Provide the (X, Y) coordinate of the cell's center where the given text is located.  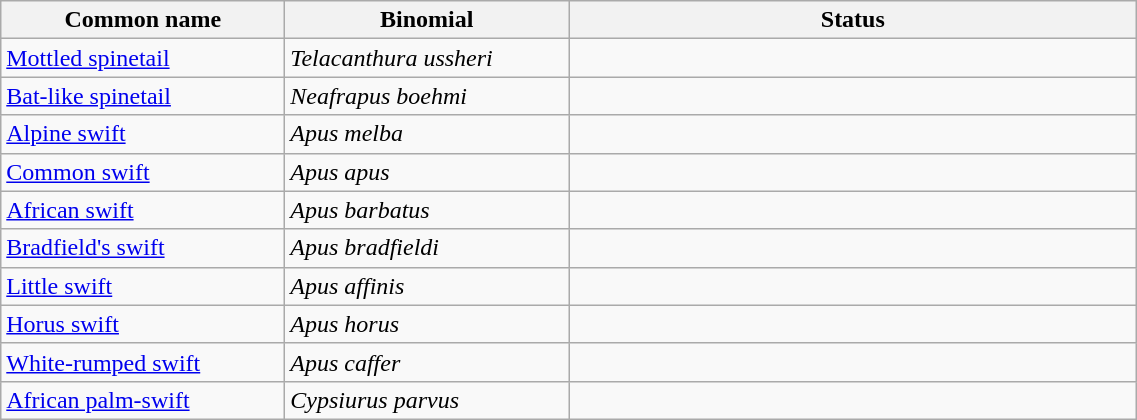
Apus caffer (427, 362)
Binomial (427, 20)
Cypsiurus parvus (427, 400)
Telacanthura ussheri (427, 58)
Neafrapus boehmi (427, 96)
Apus affinis (427, 286)
Bat-like spinetail (143, 96)
Little swift (143, 286)
Apus apus (427, 172)
Apus horus (427, 324)
Horus swift (143, 324)
Apus barbatus (427, 210)
Bradfield's swift (143, 248)
Mottled spinetail (143, 58)
Apus melba (427, 134)
Alpine swift (143, 134)
Apus bradfieldi (427, 248)
Status (853, 20)
White-rumped swift (143, 362)
Common name (143, 20)
Common swift (143, 172)
African swift (143, 210)
African palm-swift (143, 400)
